Find where the given text appears and provide that cell's center as [X, Y] coordinate. 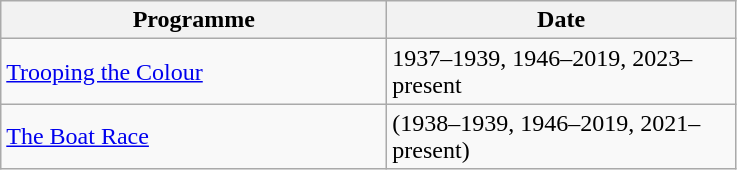
Programme [194, 20]
Trooping the Colour [194, 72]
(1938–1939, 1946–2019, 2021–present) [562, 136]
Date [562, 20]
The Boat Race [194, 136]
1937–1939, 1946–2019, 2023–present [562, 72]
